Detect which cell encompasses the target text, then output its (x, y) center coordinate. 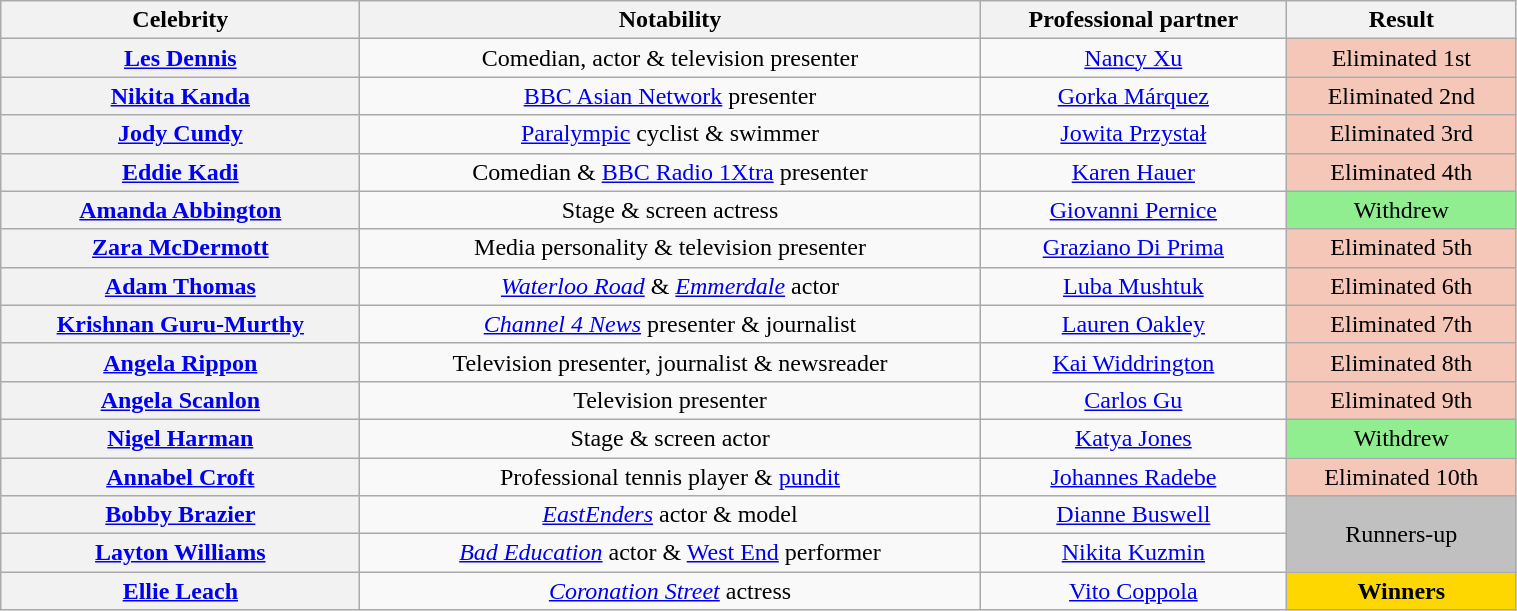
Adam Thomas (180, 286)
Channel 4 News presenter & journalist (670, 324)
Coronation Street actress (670, 591)
Television presenter (670, 400)
Professional partner (1134, 20)
Kai Widdrington (1134, 362)
Media personality & television presenter (670, 248)
Dianne Buswell (1134, 515)
Eliminated 7th (1402, 324)
Runners-up (1402, 534)
Paralympic cyclist & swimmer (670, 134)
Eliminated 6th (1402, 286)
Jody Cundy (180, 134)
Ellie Leach (180, 591)
Angela Scanlon (180, 400)
Eliminated 3rd (1402, 134)
Krishnan Guru-Murthy (180, 324)
Amanda Abbington (180, 210)
Zara McDermott (180, 248)
Eliminated 1st (1402, 58)
Eliminated 9th (1402, 400)
Eddie Kadi (180, 172)
Eliminated 4th (1402, 172)
EastEnders actor & model (670, 515)
Nancy Xu (1134, 58)
Television presenter, journalist & newsreader (670, 362)
Giovanni Pernice (1134, 210)
Nigel Harman (180, 438)
Luba Mushtuk (1134, 286)
Johannes Radebe (1134, 477)
Karen Hauer (1134, 172)
Celebrity (180, 20)
Graziano Di Prima (1134, 248)
Eliminated 8th (1402, 362)
Waterloo Road & Emmerdale actor (670, 286)
Les Dennis (180, 58)
Notability (670, 20)
Comedian & BBC Radio 1Xtra presenter (670, 172)
Gorka Márquez (1134, 96)
Jowita Przystał (1134, 134)
Annabel Croft (180, 477)
Eliminated 5th (1402, 248)
Nikita Kanda (180, 96)
Stage & screen actor (670, 438)
Bad Education actor & West End performer (670, 553)
Carlos Gu (1134, 400)
Professional tennis player & pundit (670, 477)
Winners (1402, 591)
Eliminated 2nd (1402, 96)
Katya Jones (1134, 438)
Nikita Kuzmin (1134, 553)
Angela Rippon (180, 362)
Result (1402, 20)
Bobby Brazier (180, 515)
Comedian, actor & television presenter (670, 58)
Eliminated 10th (1402, 477)
Lauren Oakley (1134, 324)
BBC Asian Network presenter (670, 96)
Stage & screen actress (670, 210)
Layton Williams (180, 553)
Vito Coppola (1134, 591)
